For the text-containing cell, return its midpoint in (x, y) coordinate format. 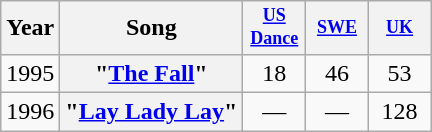
UK (400, 28)
1995 (30, 73)
Song (152, 28)
1996 (30, 111)
USDance (274, 28)
128 (400, 111)
46 (338, 73)
"The Fall" (152, 73)
53 (400, 73)
18 (274, 73)
Year (30, 28)
"Lay Lady Lay" (152, 111)
SWE (338, 28)
